Output the (x, y) coordinate of the center of the cell containing the given text.  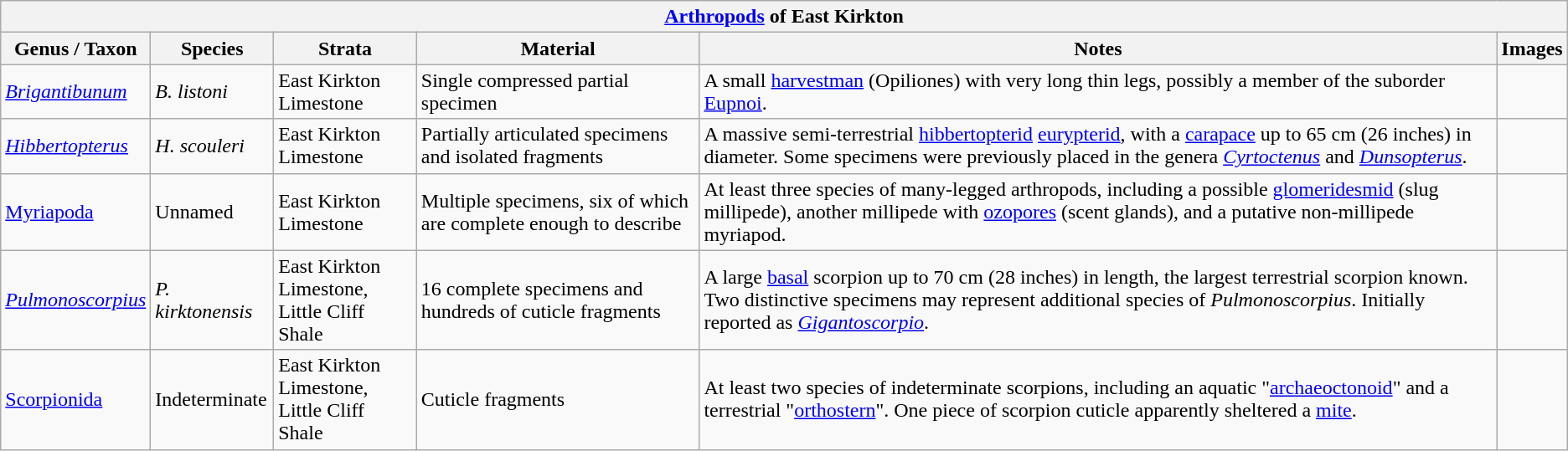
H. scouleri (213, 146)
Brigantibunum (75, 92)
Myriapoda (75, 212)
Indeterminate (213, 400)
Cuticle fragments (558, 400)
Pulmonoscorpius (75, 300)
Material (558, 49)
Strata (345, 49)
Notes (1098, 49)
Multiple specimens, six of which are complete enough to describe (558, 212)
Hibbertopterus (75, 146)
Arthropods of East Kirkton (784, 17)
Unnamed (213, 212)
P. kirktonensis (213, 300)
Species (213, 49)
B. listoni (213, 92)
Images (1532, 49)
16 complete specimens and hundreds of cuticle fragments (558, 300)
Scorpionida (75, 400)
A small harvestman (Opiliones) with very long thin legs, possibly a member of the suborder Eupnoi. (1098, 92)
Single compressed partial specimen (558, 92)
Partially articulated specimens and isolated fragments (558, 146)
Genus / Taxon (75, 49)
